Extract the (x, y) coordinate from the center of the cell holding the provided text.  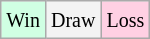
Draw (72, 20)
Win (24, 20)
Loss (126, 20)
